Output the [X, Y] coordinate of the center of the cell containing the given text.  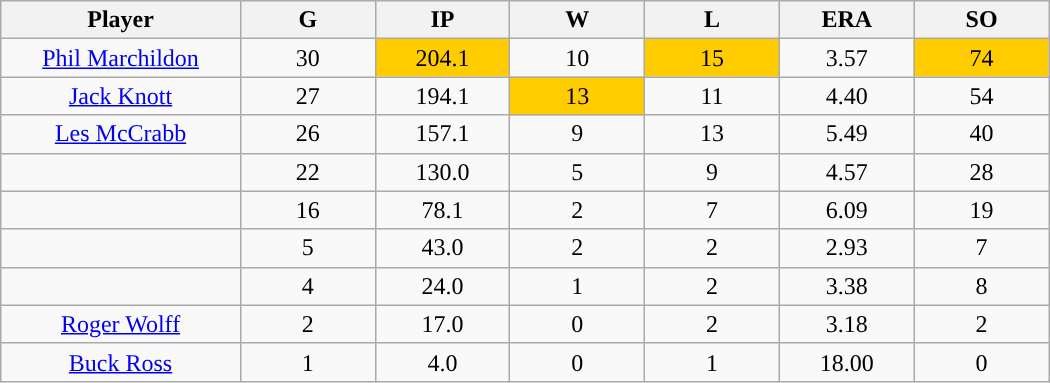
4.0 [442, 362]
4.40 [846, 96]
Player [121, 20]
W [578, 20]
IP [442, 20]
5.49 [846, 134]
30 [308, 58]
28 [982, 172]
3.38 [846, 286]
27 [308, 96]
17.0 [442, 324]
8 [982, 286]
Les McCrabb [121, 134]
26 [308, 134]
19 [982, 210]
40 [982, 134]
L [712, 20]
Jack Knott [121, 96]
157.1 [442, 134]
18.00 [846, 362]
194.1 [442, 96]
130.0 [442, 172]
78.1 [442, 210]
11 [712, 96]
Phil Marchildon [121, 58]
Roger Wolff [121, 324]
G [308, 20]
4.57 [846, 172]
24.0 [442, 286]
ERA [846, 20]
4 [308, 286]
74 [982, 58]
15 [712, 58]
2.93 [846, 248]
3.18 [846, 324]
SO [982, 20]
16 [308, 210]
204.1 [442, 58]
54 [982, 96]
6.09 [846, 210]
43.0 [442, 248]
Buck Ross [121, 362]
10 [578, 58]
3.57 [846, 58]
22 [308, 172]
